Output the [x, y] coordinate of the center of the cell containing the given text.  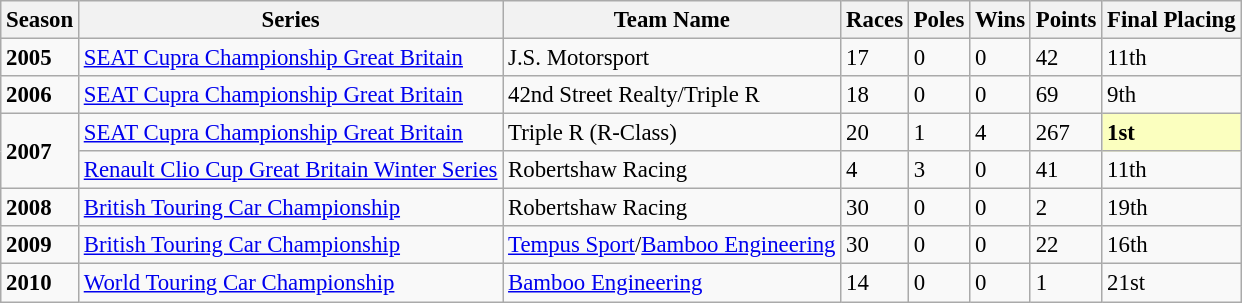
42 [1066, 58]
17 [875, 58]
2007 [40, 152]
2008 [40, 208]
2 [1066, 208]
16th [1172, 245]
21st [1172, 283]
World Touring Car Championship [290, 283]
2010 [40, 283]
Triple R (R-Class) [672, 133]
2009 [40, 245]
267 [1066, 133]
42nd Street Realty/Triple R [672, 95]
19th [1172, 208]
Final Placing [1172, 20]
Series [290, 20]
Poles [938, 20]
3 [938, 170]
2005 [40, 58]
20 [875, 133]
Team Name [672, 20]
J.S. Motorsport [672, 58]
9th [1172, 95]
18 [875, 95]
22 [1066, 245]
1st [1172, 133]
Tempus Sport/Bamboo Engineering [672, 245]
Points [1066, 20]
Races [875, 20]
2006 [40, 95]
Renault Clio Cup Great Britain Winter Series [290, 170]
Season [40, 20]
Bamboo Engineering [672, 283]
Wins [1000, 20]
41 [1066, 170]
14 [875, 283]
69 [1066, 95]
